Determine the (X, Y) coordinate at the center of the cell enclosing the given text.  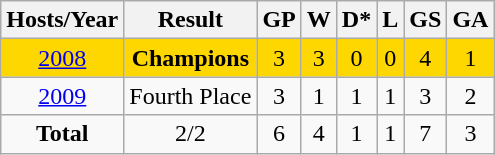
Total (62, 134)
D* (356, 20)
GA (470, 20)
Champions (190, 58)
2/2 (190, 134)
L (390, 20)
GS (426, 20)
7 (426, 134)
W (318, 20)
Hosts/Year (62, 20)
2008 (62, 58)
Result (190, 20)
2 (470, 96)
GP (279, 20)
Fourth Place (190, 96)
2009 (62, 96)
6 (279, 134)
